Return the [X, Y] coordinate for the center point of the cell that contains the specified text.  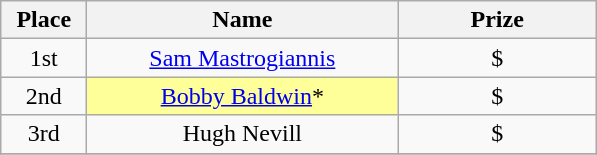
1st [44, 58]
Hugh Nevill [242, 134]
Prize [498, 20]
Sam Mastrogiannis [242, 58]
Bobby Baldwin* [242, 96]
Name [242, 20]
2nd [44, 96]
Place [44, 20]
3rd [44, 134]
